Determine the [X, Y] coordinate at the center of the cell enclosing the given text.  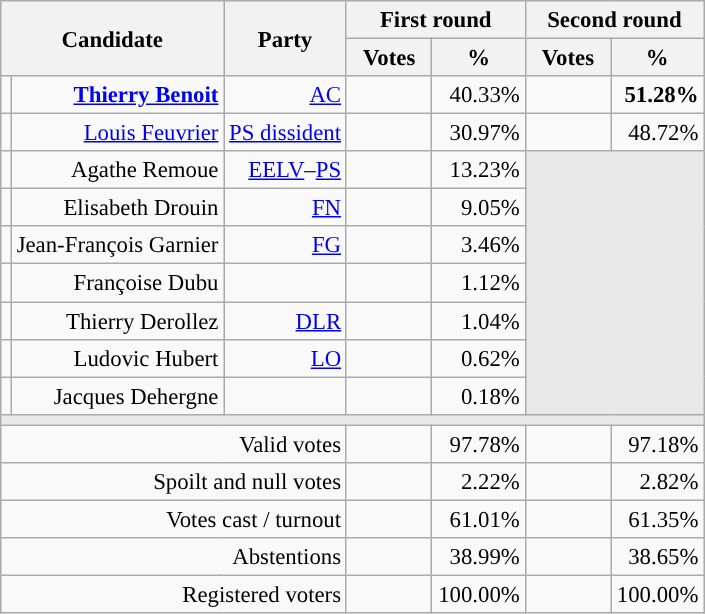
Françoise Dubu [117, 283]
Jacques Dehergne [117, 396]
DLR [286, 321]
FN [286, 208]
Agathe Remoue [117, 170]
97.78% [478, 444]
61.35% [658, 519]
0.62% [478, 358]
2.22% [478, 482]
First round [436, 20]
Spoilt and null votes [174, 482]
Thierry Benoit [117, 95]
Louis Feuvrier [117, 133]
EELV–PS [286, 170]
Elisabeth Drouin [117, 208]
FG [286, 245]
Abstentions [174, 557]
9.05% [478, 208]
38.99% [478, 557]
Party [286, 38]
2.82% [658, 482]
Jean-François Garnier [117, 245]
13.23% [478, 170]
1.12% [478, 283]
61.01% [478, 519]
3.46% [478, 245]
30.97% [478, 133]
0.18% [478, 396]
48.72% [658, 133]
Ludovic Hubert [117, 358]
97.18% [658, 444]
1.04% [478, 321]
Thierry Derollez [117, 321]
Votes cast / turnout [174, 519]
51.28% [658, 95]
Valid votes [174, 444]
Candidate [112, 38]
Second round [614, 20]
Registered voters [174, 594]
LO [286, 358]
AC [286, 95]
40.33% [478, 95]
38.65% [658, 557]
PS dissident [286, 133]
